Pinpoint the cell where the given text exists, returning its [x, y] midpoint coordinate. 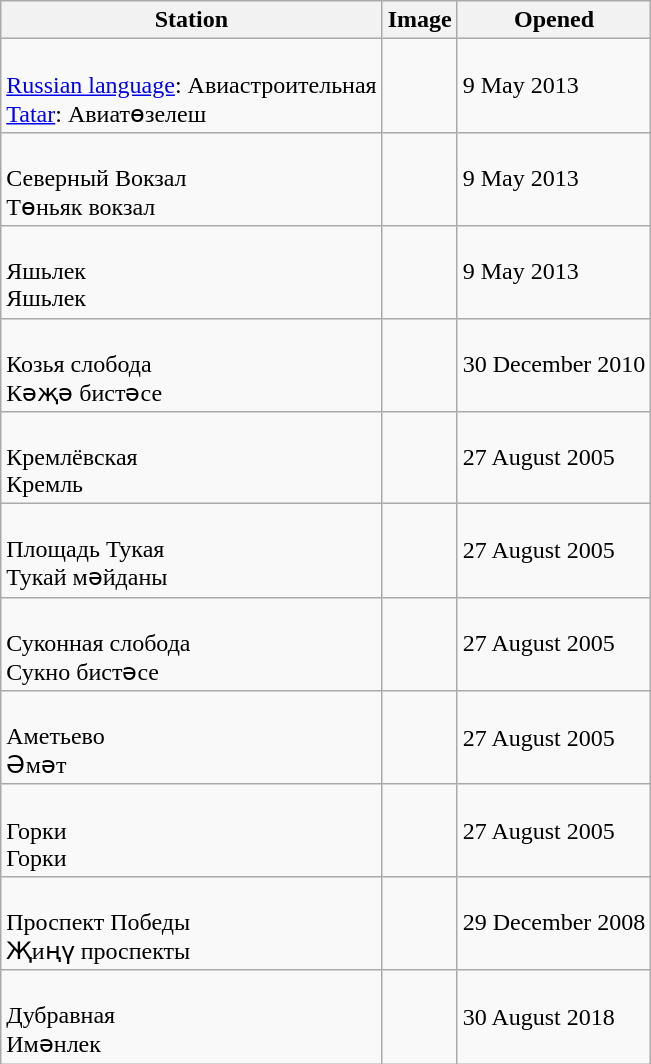
Суконная слободаСукно бистәсе [192, 644]
ДубравнаяИмәнлек [192, 1017]
Opened [554, 20]
ГоркиГорки [192, 830]
АметьевоӘмәт [192, 738]
КремлёвскаяКремль [192, 458]
Russian language: АвиастроительнаяTatar: Авиатөзелеш [192, 86]
30 August 2018 [554, 1017]
Северный ВокзалТөньяк вокзал [192, 179]
Station [192, 20]
Площадь ТукаяТукай мәйданы [192, 551]
29 December 2008 [554, 923]
Проспект ПобедыҖиңү проспекты [192, 923]
Image [420, 20]
ЯшьлекЯшьлек [192, 272]
30 December 2010 [554, 365]
Козья слободаКәҗә бистәсе [192, 365]
